Output the [x, y] coordinate of the center of the cell containing the given text.  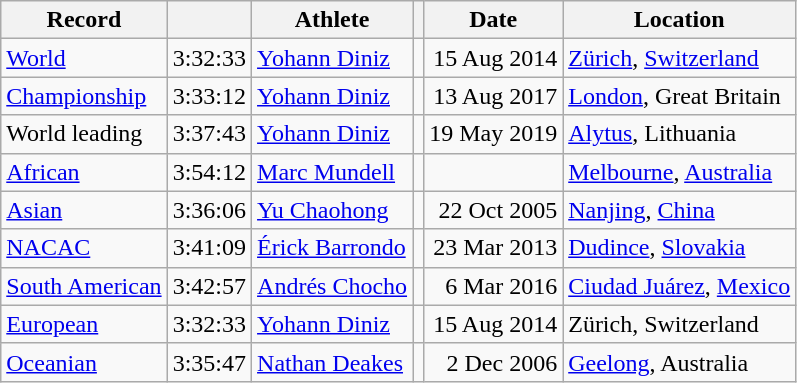
Nanjing, China [680, 210]
World [84, 58]
London, Great Britain [680, 96]
Andrés Chocho [332, 286]
3:41:09 [209, 248]
23 Mar 2013 [494, 248]
22 Oct 2005 [494, 210]
Marc Mundell [332, 172]
South American [84, 286]
European [84, 324]
3:35:47 [209, 362]
3:54:12 [209, 172]
Record [84, 20]
Location [680, 20]
Oceanian [84, 362]
6 Mar 2016 [494, 286]
Date [494, 20]
Ciudad Juárez, Mexico [680, 286]
Alytus, Lithuania [680, 134]
Melbourne, Australia [680, 172]
Championship [84, 96]
13 Aug 2017 [494, 96]
2 Dec 2006 [494, 362]
3:33:12 [209, 96]
African [84, 172]
Geelong, Australia [680, 362]
Érick Barrondo [332, 248]
Athlete [332, 20]
3:42:57 [209, 286]
19 May 2019 [494, 134]
Asian [84, 210]
Yu Chaohong [332, 210]
NACAC [84, 248]
3:37:43 [209, 134]
Dudince, Slovakia [680, 248]
World leading [84, 134]
Nathan Deakes [332, 362]
3:36:06 [209, 210]
